For the text-containing cell, return its midpoint in [x, y] coordinate format. 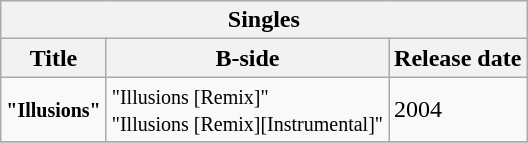
"Illusions" [54, 110]
Title [54, 58]
"Illusions [Remix]""Illusions [Remix][Instrumental]" [247, 110]
B-side [247, 58]
Release date [458, 58]
Singles [264, 20]
2004 [458, 110]
